Find where the given text appears and provide that cell's center as (X, Y) coordinate. 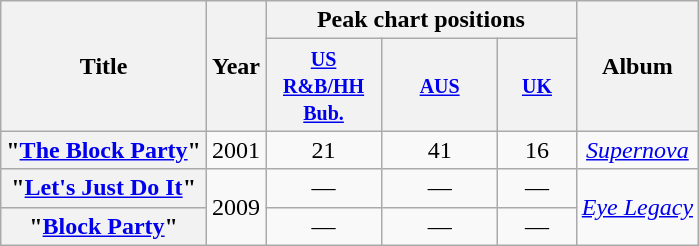
16 (538, 150)
"Let's Just Do It" (104, 188)
Supernova (637, 150)
AUS (440, 85)
UK (538, 85)
2001 (236, 150)
"Block Party" (104, 226)
41 (440, 150)
"The Block Party" (104, 150)
Peak chart positions (422, 20)
USR&B/HHBub. (324, 85)
2009 (236, 207)
Eye Legacy (637, 207)
Album (637, 66)
Title (104, 66)
21 (324, 150)
Year (236, 66)
